Return the [X, Y] coordinate for the center point of the cell that contains the specified text.  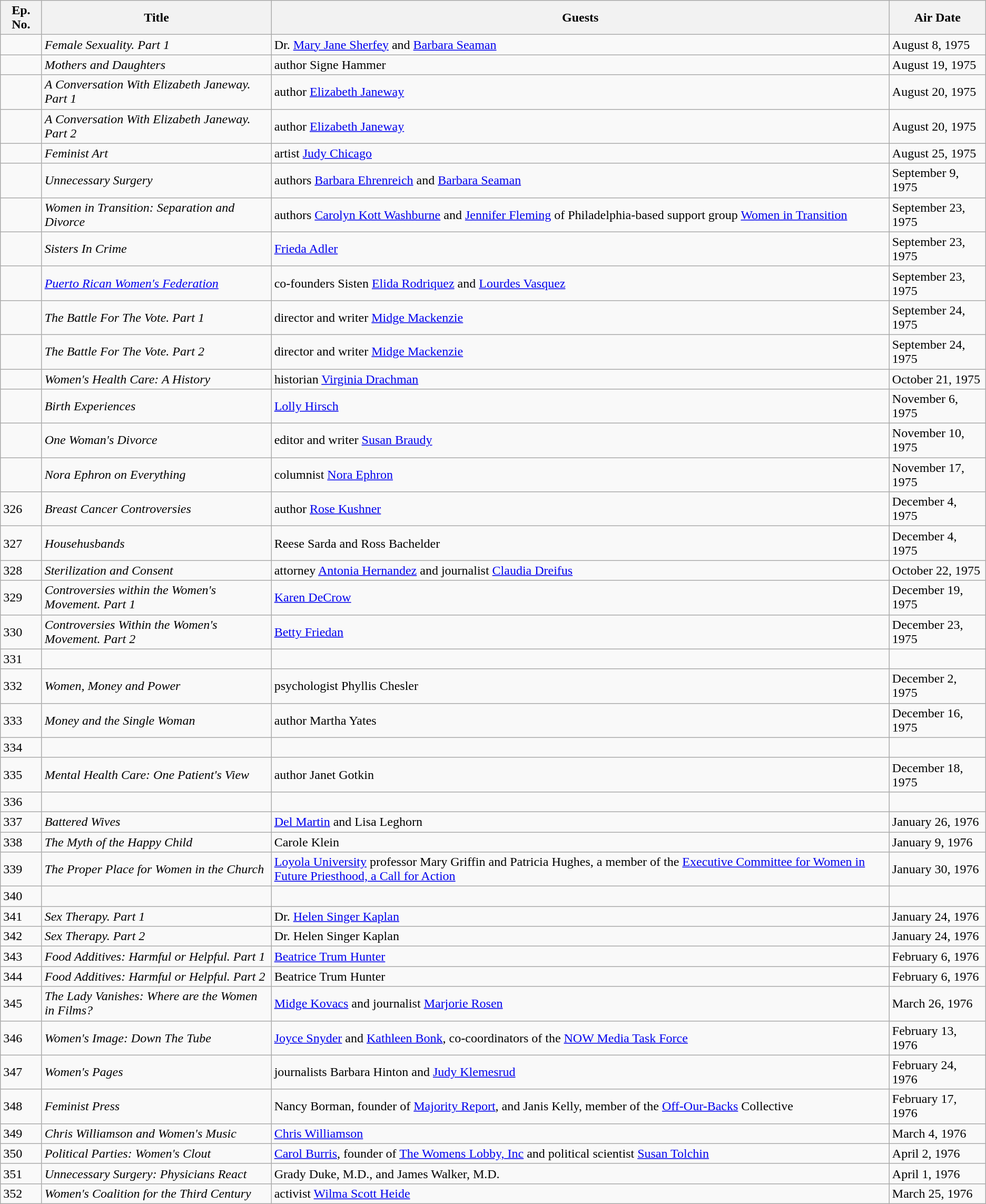
348 [21, 1106]
347 [21, 1072]
Feminist Art [156, 153]
Lolly Hirsch [580, 407]
November 17, 1975 [938, 475]
Carole Klein [580, 842]
352 [21, 1193]
December 2, 1975 [938, 686]
co-founders Sisten Elida Rodriquez and Lourdes Vasquez [580, 283]
October 22, 1975 [938, 570]
September 9, 1975 [938, 180]
330 [21, 632]
Controversies within the Women's Movement. Part 1 [156, 597]
artist Judy Chicago [580, 153]
Food Additives: Harmful or Helpful. Part 1 [156, 956]
February 13, 1976 [938, 1038]
326 [21, 509]
November 10, 1975 [938, 440]
attorney Antonia Hernandez and journalist Claudia Dreifus [580, 570]
authors Barbara Ehrenreich and Barbara Seaman [580, 180]
343 [21, 956]
Guests [580, 18]
February 17, 1976 [938, 1106]
339 [21, 869]
journalists Barbara Hinton and Judy Klemesrud [580, 1072]
author Rose Kushner [580, 509]
Battered Wives [156, 822]
Betty Friedan [580, 632]
January 26, 1976 [938, 822]
333 [21, 721]
author Martha Yates [580, 721]
April 1, 1976 [938, 1173]
Women in Transition: Separation and Divorce [156, 215]
August 25, 1975 [938, 153]
Women's Image: Down The Tube [156, 1038]
Sex Therapy. Part 2 [156, 936]
December 19, 1975 [938, 597]
Househusbands [156, 544]
Nancy Borman, founder of Majority Report, and Janis Kelly, member of the Off-Our-Backs Collective [580, 1106]
historian Virginia Drachman [580, 379]
December 23, 1975 [938, 632]
Political Parties: Women's Clout [156, 1153]
Air Date [938, 18]
February 24, 1976 [938, 1072]
The Myth of the Happy Child [156, 842]
author Signe Hammer [580, 65]
August 8, 1975 [938, 45]
327 [21, 544]
March 4, 1976 [938, 1133]
Frieda Adler [580, 249]
345 [21, 1004]
340 [21, 896]
January 30, 1976 [938, 869]
351 [21, 1173]
338 [21, 842]
The Proper Place for Women in the Church [156, 869]
Breast Cancer Controversies [156, 509]
Joyce Snyder and Kathleen Bonk, co-coordinators of the NOW Media Task Force [580, 1038]
Women, Money and Power [156, 686]
April 2, 1976 [938, 1153]
Sisters In Crime [156, 249]
Mental Health Care: One Patient's View [156, 774]
Midge Kovacs and journalist Marjorie Rosen [580, 1004]
November 6, 1975 [938, 407]
December 16, 1975 [938, 721]
344 [21, 976]
Title [156, 18]
332 [21, 686]
334 [21, 747]
author Janet Gotkin [580, 774]
activist Wilma Scott Heide [580, 1193]
December 18, 1975 [938, 774]
Loyola University professor Mary Griffin and Patricia Hughes, a member of the Executive Committee for Women in Future Priesthood, a Call for Action [580, 869]
The Lady Vanishes: Where are the Women in Films? [156, 1004]
authors Carolyn Kott Washburne and Jennifer Fleming of Philadelphia-based support group Women in Transition [580, 215]
Grady Duke, M.D., and James Walker, M.D. [580, 1173]
A Conversation With Elizabeth Janeway. Part 1 [156, 92]
Ep. No. [21, 18]
Women's Pages [156, 1072]
editor and writer Susan Braudy [580, 440]
342 [21, 936]
Chris Williamson [580, 1133]
328 [21, 570]
Female Sexuality. Part 1 [156, 45]
Carol Burris, founder of The Womens Lobby, Inc and political scientist Susan Tolchin [580, 1153]
Puerto Rican Women's Federation [156, 283]
March 26, 1976 [938, 1004]
October 21, 1975 [938, 379]
Women's Coalition for the Third Century [156, 1193]
One Woman's Divorce [156, 440]
Del Martin and Lisa Leghorn [580, 822]
Mothers and Daughters [156, 65]
Nora Ephron on Everything [156, 475]
Controversies Within the Women's Movement. Part 2 [156, 632]
336 [21, 802]
335 [21, 774]
The Battle For The Vote. Part 2 [156, 352]
The Battle For The Vote. Part 1 [156, 317]
Sex Therapy. Part 1 [156, 916]
psychologist Phyllis Chesler [580, 686]
Birth Experiences [156, 407]
Unnecessary Surgery [156, 180]
columnist Nora Ephron [580, 475]
341 [21, 916]
Chris Williamson and Women's Music [156, 1133]
March 25, 1976 [938, 1193]
Women's Health Care: A History [156, 379]
Food Additives: Harmful or Helpful. Part 2 [156, 976]
Karen DeCrow [580, 597]
349 [21, 1133]
August 19, 1975 [938, 65]
331 [21, 659]
January 9, 1976 [938, 842]
350 [21, 1153]
Dr. Mary Jane Sherfey and Barbara Seaman [580, 45]
329 [21, 597]
Reese Sarda and Ross Bachelder [580, 544]
346 [21, 1038]
Feminist Press [156, 1106]
337 [21, 822]
Sterilization and Consent [156, 570]
A Conversation With Elizabeth Janeway. Part 2 [156, 126]
Money and the Single Woman [156, 721]
Unnecessary Surgery: Physicians React [156, 1173]
